Return the (X, Y) coordinate for the center point of the cell that contains the specified text.  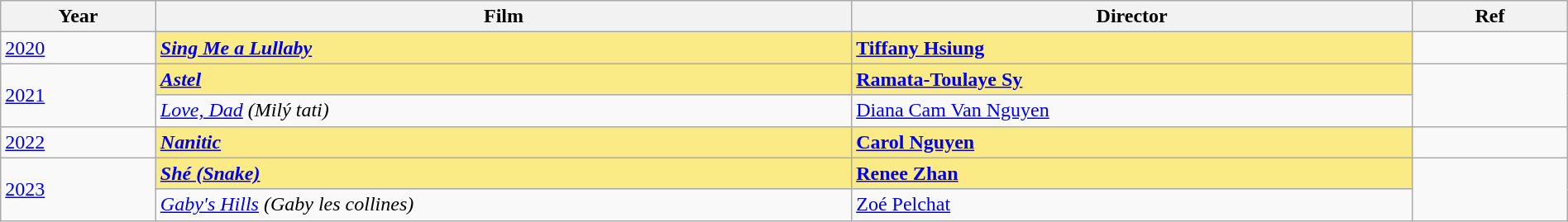
Diana Cam Van Nguyen (1132, 111)
Love, Dad (Milý tati) (503, 111)
2022 (79, 142)
Film (503, 17)
Renee Zhan (1132, 173)
Nanitic (503, 142)
2023 (79, 189)
Sing Me a Lullaby (503, 48)
2021 (79, 95)
Zoé Pelchat (1132, 205)
Astel (503, 79)
Ramata-Toulaye Sy (1132, 79)
Tiffany Hsiung (1132, 48)
Year (79, 17)
Carol Nguyen (1132, 142)
2020 (79, 48)
Director (1132, 17)
Shé (Snake) (503, 173)
Ref (1490, 17)
Gaby's Hills (Gaby les collines) (503, 205)
